For the text-containing cell, return its midpoint in (x, y) coordinate format. 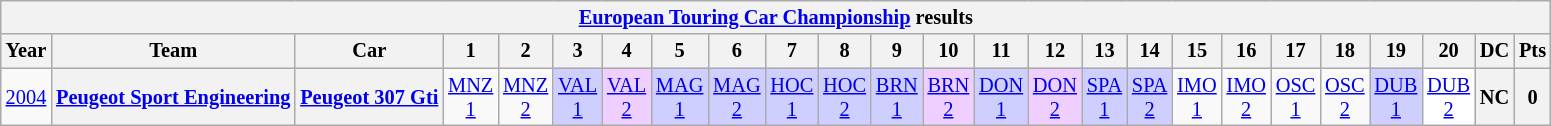
Year (26, 51)
MNZ2 (526, 97)
20 (1448, 51)
OSC2 (1344, 97)
4 (626, 51)
SPA1 (1104, 97)
6 (736, 51)
3 (578, 51)
11 (1001, 51)
Pts (1532, 51)
DON1 (1001, 97)
MAG1 (680, 97)
13 (1104, 51)
NC (1494, 97)
14 (1150, 51)
0 (1532, 97)
Peugeot Sport Engineering (173, 97)
European Touring Car Championship results (776, 17)
9 (897, 51)
Team (173, 51)
DUB1 (1396, 97)
MAG2 (736, 97)
IMO2 (1246, 97)
19 (1396, 51)
8 (844, 51)
BRN1 (897, 97)
17 (1296, 51)
HOC1 (792, 97)
10 (949, 51)
DC (1494, 51)
15 (1196, 51)
OSC1 (1296, 97)
HOC2 (844, 97)
BRN2 (949, 97)
SPA2 (1150, 97)
18 (1344, 51)
DUB2 (1448, 97)
MNZ1 (470, 97)
VAL2 (626, 97)
2 (526, 51)
1 (470, 51)
16 (1246, 51)
7 (792, 51)
IMO1 (1196, 97)
12 (1055, 51)
Car (369, 51)
DON2 (1055, 97)
5 (680, 51)
2004 (26, 97)
Peugeot 307 Gti (369, 97)
VAL1 (578, 97)
